Detect which cell encompasses the target text, then output its (X, Y) center coordinate. 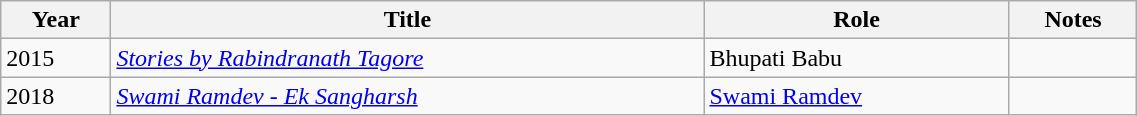
Swami Ramdev (856, 96)
Stories by Rabindranath Tagore (408, 58)
Title (408, 20)
Swami Ramdev - Ek Sangharsh (408, 96)
2015 (56, 58)
Role (856, 20)
Year (56, 20)
Bhupati Babu (856, 58)
2018 (56, 96)
Notes (1073, 20)
